Output the (x, y) coordinate of the center of the cell containing the given text.  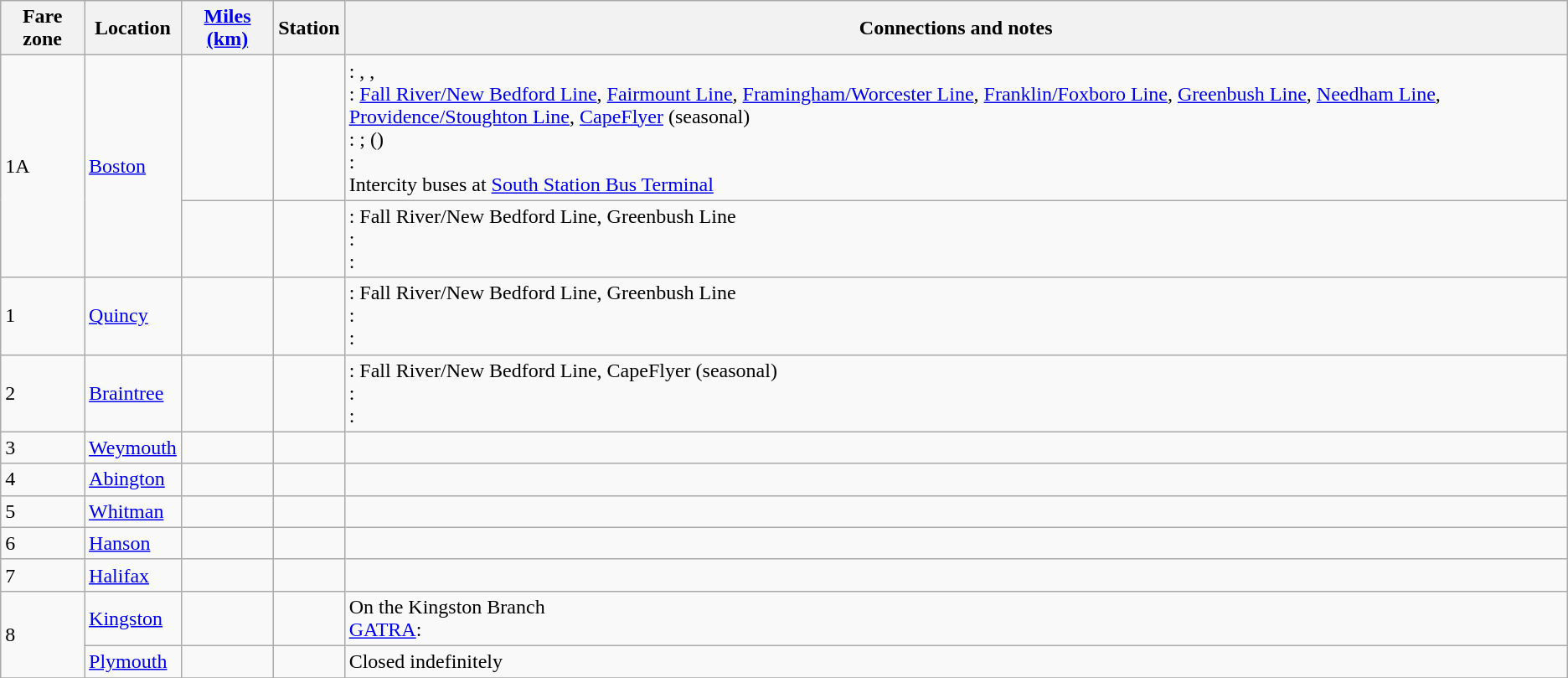
Kingston (133, 618)
3 (43, 448)
1A (43, 166)
4 (43, 479)
5 (43, 511)
Plymouth (133, 661)
2 (43, 393)
Connections and notes (956, 28)
Whitman (133, 511)
Weymouth (133, 448)
Boston (133, 166)
Miles (km) (227, 28)
Closed indefinitely (956, 661)
Halifax (133, 575)
Fare zone (43, 28)
Abington (133, 479)
1 (43, 316)
Braintree (133, 393)
: Fall River/New Bedford Line, CapeFlyer (seasonal): : (956, 393)
7 (43, 575)
Station (309, 28)
Hanson (133, 543)
8 (43, 634)
On the Kingston Branch GATRA: (956, 618)
Location (133, 28)
6 (43, 543)
Quincy (133, 316)
